Scan for the cell matching the given text and deliver its (X, Y) coordinate at center. 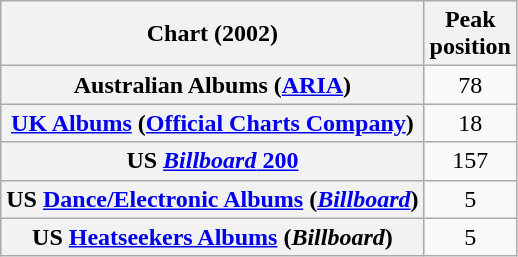
US Dance/Electronic Albums (Billboard) (212, 199)
157 (470, 161)
US Billboard 200 (212, 161)
UK Albums (Official Charts Company) (212, 123)
18 (470, 123)
Peakposition (470, 34)
78 (470, 85)
Australian Albums (ARIA) (212, 85)
US Heatseekers Albums (Billboard) (212, 237)
Chart (2002) (212, 34)
